From the cell containing the given text, extract its center point as [X, Y] coordinate. 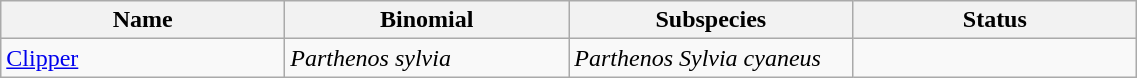
Name [143, 20]
Clipper [143, 58]
Binomial [427, 20]
Status [995, 20]
Parthenos Sylvia cyaneus [711, 58]
Subspecies [711, 20]
Parthenos sylvia [427, 58]
